Extract the (x, y) coordinate from the center of the cell holding the provided text.  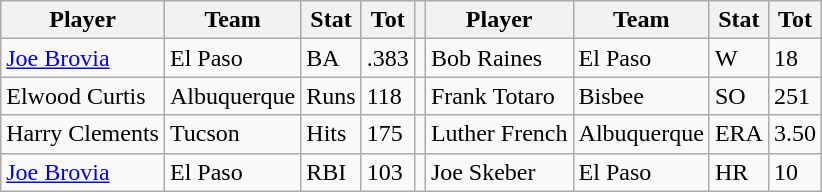
RBI (331, 172)
3.50 (794, 134)
ERA (738, 134)
Harry Clements (83, 134)
251 (794, 96)
Hits (331, 134)
.383 (388, 58)
Bisbee (641, 96)
Frank Totaro (499, 96)
HR (738, 172)
18 (794, 58)
Elwood Curtis (83, 96)
Bob Raines (499, 58)
Joe Skeber (499, 172)
SO (738, 96)
W (738, 58)
Tucson (232, 134)
Runs (331, 96)
Luther French (499, 134)
118 (388, 96)
103 (388, 172)
10 (794, 172)
175 (388, 134)
BA (331, 58)
